Return the (X, Y) coordinate for the center point of the cell that contains the specified text.  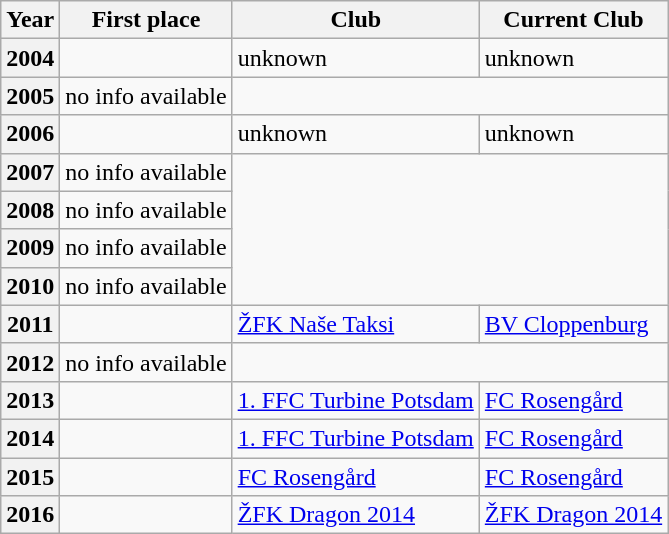
2012 (30, 362)
Club (356, 20)
2007 (30, 172)
Current Club (573, 20)
2004 (30, 58)
2014 (30, 438)
Year (30, 20)
BV Cloppenburg (573, 324)
2016 (30, 515)
First place (146, 20)
2008 (30, 210)
2006 (30, 134)
2010 (30, 286)
2009 (30, 248)
ŽFK Naše Taksi (356, 324)
2005 (30, 96)
2013 (30, 400)
2015 (30, 477)
2011 (30, 324)
